Scan for the cell matching the given text and deliver its (x, y) coordinate at center. 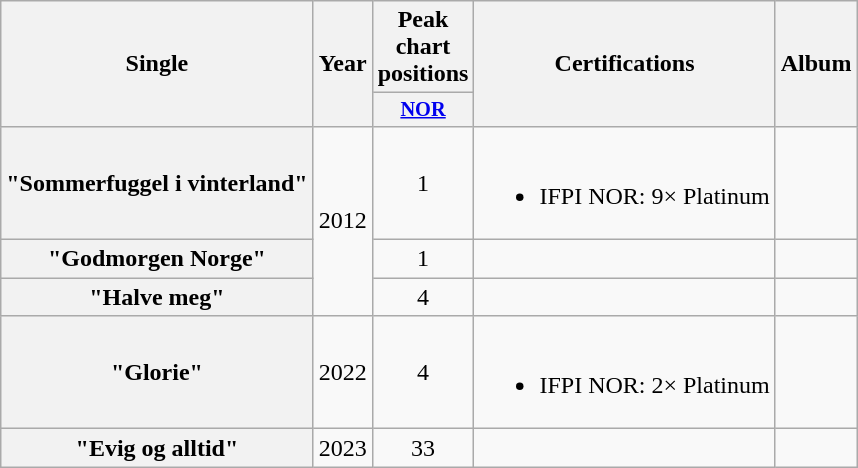
IFPI NOR: 2× Platinum (624, 372)
NOR (423, 110)
Certifications (624, 64)
"Halve meg" (157, 297)
"Sommerfuggel i vinterland" (157, 182)
"Glorie" (157, 372)
2023 (342, 448)
2012 (342, 220)
Year (342, 64)
"Godmorgen Norge" (157, 259)
IFPI NOR: 9× Platinum (624, 182)
2022 (342, 372)
Single (157, 64)
Album (816, 64)
33 (423, 448)
Peak chart positions (423, 47)
"Evig og alltid" (157, 448)
